Search for the cell housing the specified text and yield its [x, y] center coordinate. 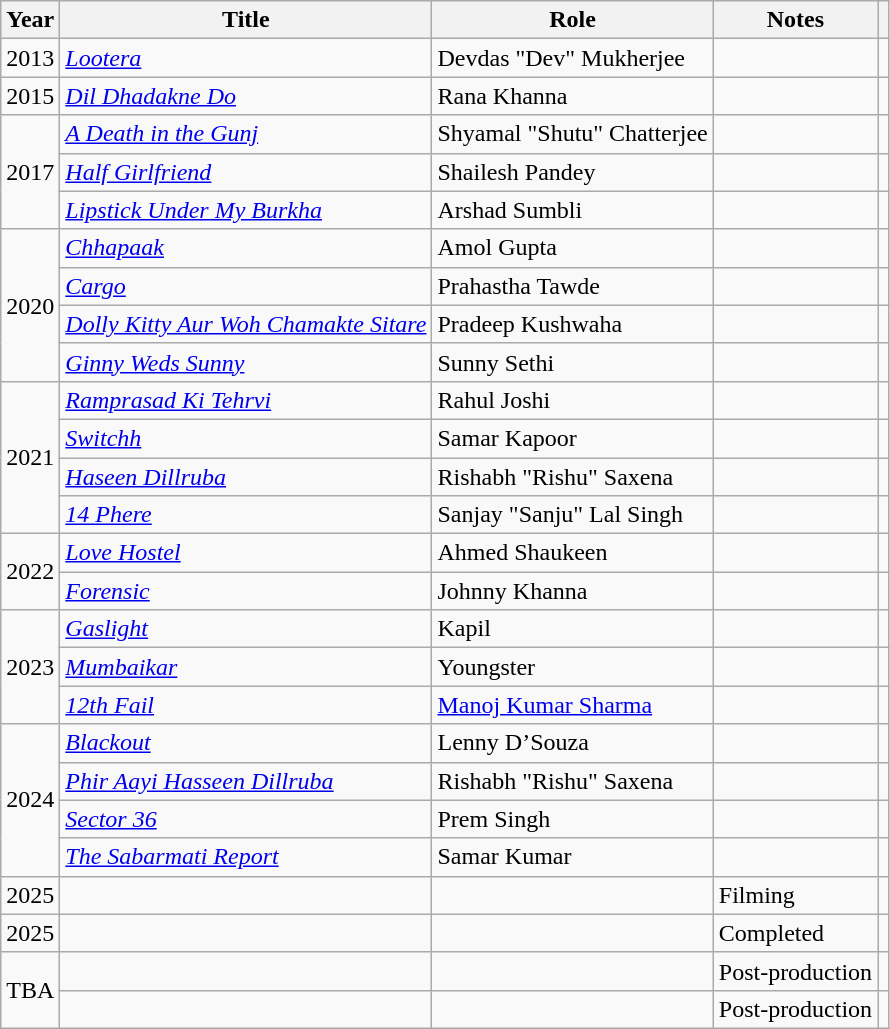
Phir Aayi Hasseen Dillruba [246, 781]
Filming [795, 895]
Dolly Kitty Aur Woh Chamakte Sitare [246, 324]
Samar Kapoor [572, 438]
A Death in the Gunj [246, 134]
Ramprasad Ki Tehrvi [246, 400]
Johnny Khanna [572, 591]
14 Phere [246, 515]
Rana Khanna [572, 96]
Love Hostel [246, 553]
Mumbaikar [246, 667]
Completed [795, 933]
Lenny D’Souza [572, 743]
2023 [30, 667]
Lipstick Under My Burkha [246, 210]
Samar Kumar [572, 857]
Manoj Kumar Sharma [572, 705]
Lootera [246, 58]
Shailesh Pandey [572, 172]
Rahul Joshi [572, 400]
Role [572, 20]
Prahastha Tawde [572, 286]
Sector 36 [246, 819]
2021 [30, 457]
TBA [30, 990]
Half Girlfriend [246, 172]
2020 [30, 305]
Prem Singh [572, 819]
2022 [30, 572]
12th Fail [246, 705]
Cargo [246, 286]
Sanjay "Sanju" Lal Singh [572, 515]
Switchh [246, 438]
The Sabarmati Report [246, 857]
Arshad Sumbli [572, 210]
2013 [30, 58]
Kapil [572, 629]
Ginny Weds Sunny [246, 362]
Shyamal "Shutu" Chatterjee [572, 134]
Devdas "Dev" Mukherjee [572, 58]
Blackout [246, 743]
Dil Dhadakne Do [246, 96]
Ahmed Shaukeen [572, 553]
Year [30, 20]
Pradeep Kushwaha [572, 324]
Haseen Dillruba [246, 477]
2024 [30, 800]
Youngster [572, 667]
Gaslight [246, 629]
Title [246, 20]
2015 [30, 96]
Forensic [246, 591]
2017 [30, 172]
Chhapaak [246, 248]
Sunny Sethi [572, 362]
Amol Gupta [572, 248]
Notes [795, 20]
